From the cell containing the given text, extract its center point as (X, Y) coordinate. 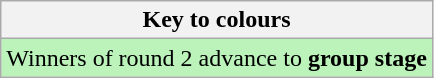
Key to colours (217, 20)
Winners of round 2 advance to group stage (217, 58)
